Extract the (x, y) coordinate from the center of the cell holding the provided text.  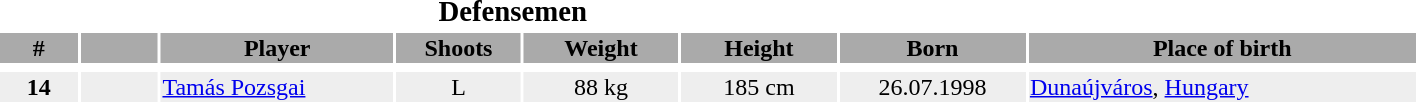
Dunaújváros, Hungary (1222, 87)
88 kg (600, 87)
185 cm (758, 87)
Born (932, 48)
Height (758, 48)
26.07.1998 (932, 87)
Shoots (458, 48)
# (38, 48)
Place of birth (1222, 48)
L (458, 87)
14 (38, 87)
Weight (600, 48)
Tamás Pozsgai (277, 87)
Player (277, 48)
